Locate the cell with the specified text and output its [x, y] center coordinate. 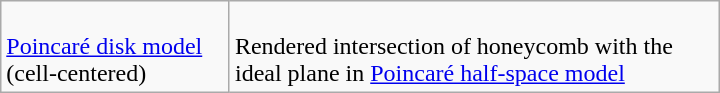
Poincaré disk model (cell-centered) [116, 47]
Rendered intersection of honeycomb with the ideal plane in Poincaré half-space model [474, 47]
